From the cell containing the given text, extract its center point as (x, y) coordinate. 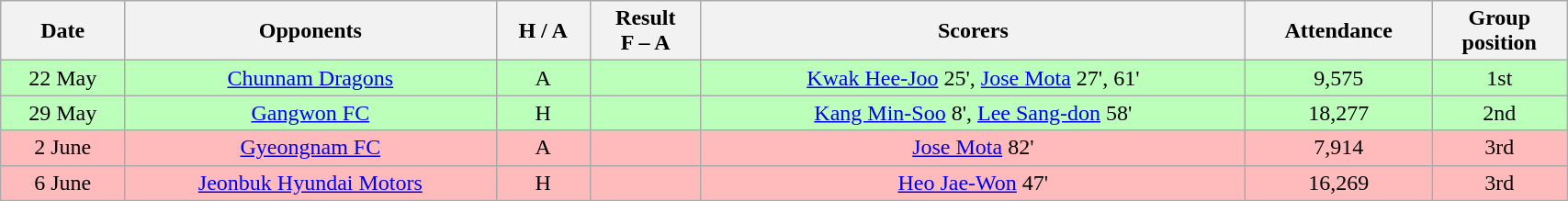
6 June (62, 183)
ResultF – A (645, 31)
1st (1499, 78)
H / A (543, 31)
Gyeongnam FC (310, 148)
Jeonbuk Hyundai Motors (310, 183)
Opponents (310, 31)
Kang Min-Soo 8', Lee Sang-don 58' (973, 113)
2 June (62, 148)
18,277 (1338, 113)
29 May (62, 113)
Groupposition (1499, 31)
Jose Mota 82' (973, 148)
16,269 (1338, 183)
Scorers (973, 31)
Heo Jae-Won 47' (973, 183)
Kwak Hee-Joo 25', Jose Mota 27', 61' (973, 78)
Date (62, 31)
Gangwon FC (310, 113)
2nd (1499, 113)
22 May (62, 78)
Chunnam Dragons (310, 78)
7,914 (1338, 148)
9,575 (1338, 78)
Attendance (1338, 31)
